Return the [X, Y] coordinate for the center point of the cell that contains the specified text.  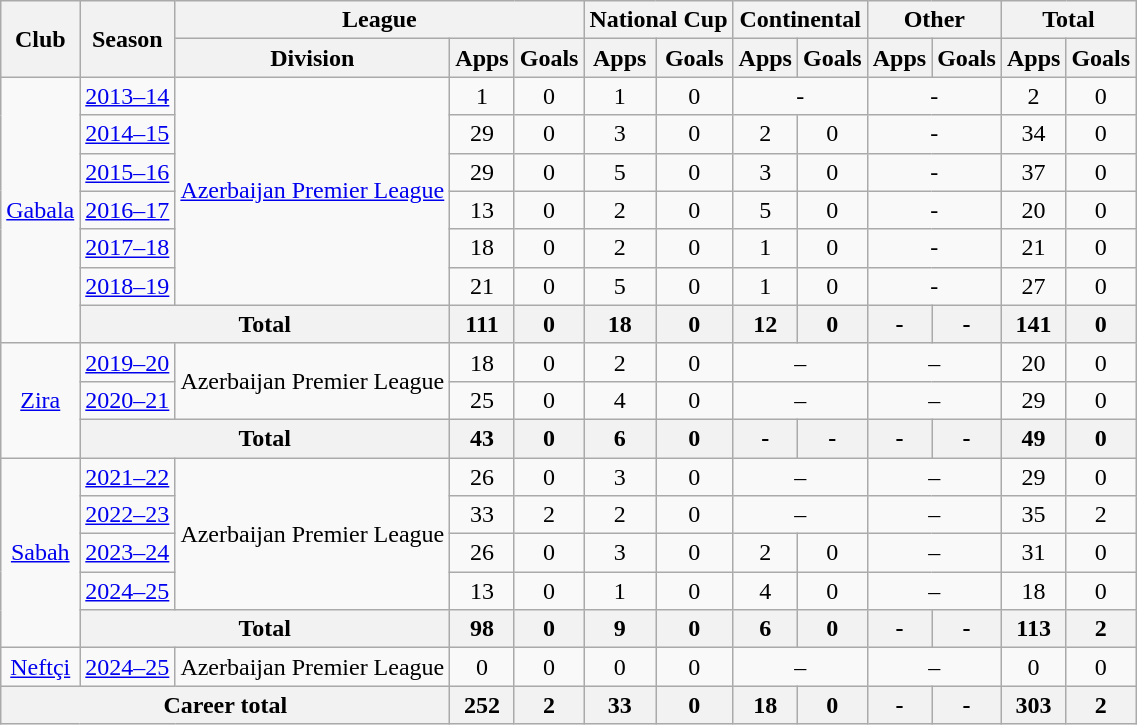
2014–15 [128, 134]
2023–24 [128, 553]
49 [1033, 438]
98 [482, 629]
303 [1033, 705]
2021–22 [128, 477]
113 [1033, 629]
2022–23 [128, 515]
9 [620, 629]
111 [482, 324]
Gabala [40, 210]
Club [40, 39]
141 [1033, 324]
2020–21 [128, 400]
2015–16 [128, 172]
37 [1033, 172]
2018–19 [128, 286]
Continental [800, 20]
31 [1033, 553]
2019–20 [128, 362]
Zira [40, 400]
2016–17 [128, 210]
2017–18 [128, 248]
35 [1033, 515]
43 [482, 438]
Career total [226, 705]
National Cup [658, 20]
Division [312, 58]
27 [1033, 286]
League [380, 20]
25 [482, 400]
Sabah [40, 553]
252 [482, 705]
Other [934, 20]
34 [1033, 134]
12 [765, 324]
2013–14 [128, 96]
Season [128, 39]
Neftçi [40, 667]
